Identify which cell holds the provided text, then report its (x, y) central coordinate. 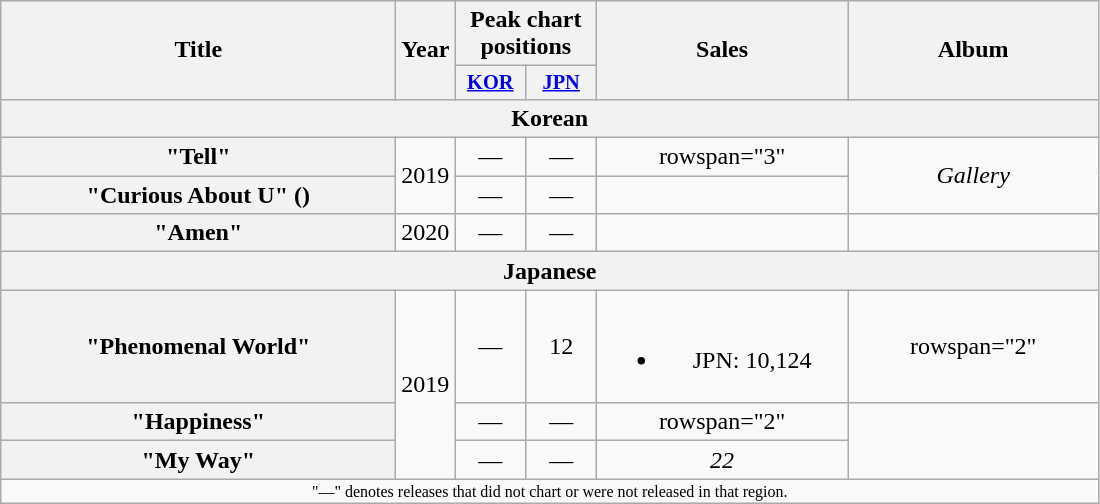
Title (198, 50)
"Amen" (198, 233)
JPN: 10,124 (722, 346)
Japanese (550, 271)
Album (974, 50)
Korean (550, 118)
KOR (490, 83)
12 (562, 346)
"Happiness" (198, 422)
2020 (426, 233)
Peak chart positions (526, 34)
"Phenomenal World" (198, 346)
Sales (722, 50)
"Tell" (198, 157)
22 (722, 460)
"—" denotes releases that did not chart or were not released in that region. (550, 491)
Year (426, 50)
JPN (562, 83)
"Curious About U" () (198, 195)
"My Way" (198, 460)
rowspan="3" (722, 157)
Gallery (974, 176)
